Return (x, y) of the center of cell containing provided text 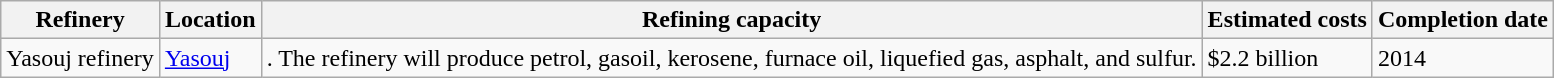
Refining capacity (732, 20)
Location (210, 20)
Yasouj refinery (80, 58)
2014 (1462, 58)
$2.2 billion (1287, 58)
. The refinery will produce petrol, gasoil, kerosene, furnace oil, liquefied gas, asphalt, and sulfur. (732, 58)
Yasouj (210, 58)
Refinery (80, 20)
Estimated costs (1287, 20)
Completion date (1462, 20)
